Detect which cell encompasses the target text, then output its [X, Y] center coordinate. 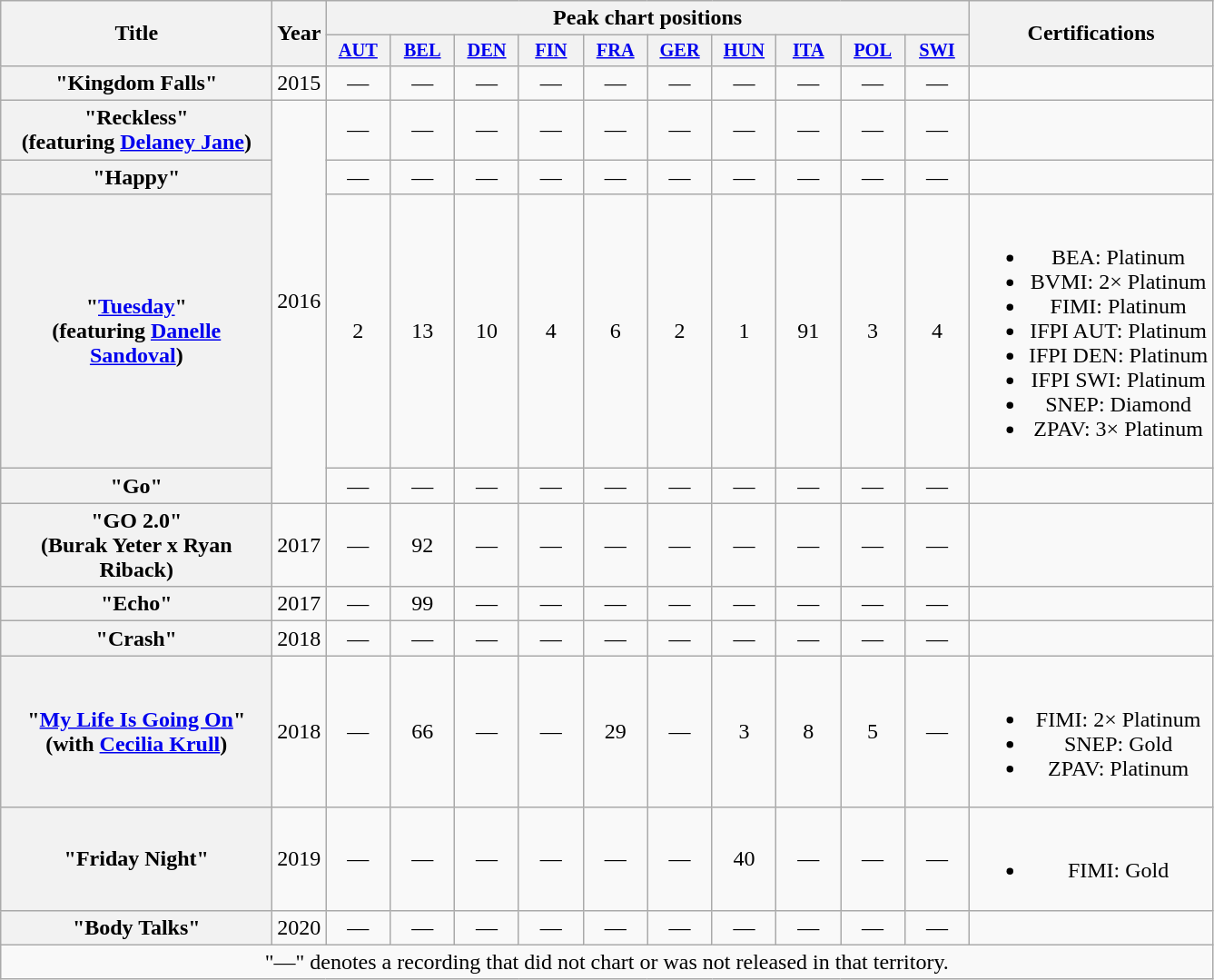
"My Life Is Going On"(with Cecilia Krull) [136, 732]
Certifications [1091, 34]
HUN [745, 51]
1 [745, 332]
GER [679, 51]
BEA: PlatinumBVMI: 2× PlatinumFIMI: PlatinumIFPI AUT: PlatinumIFPI DEN: PlatinumIFPI SWI: PlatinumSNEP: DiamondZPAV: 3× Platinum [1091, 332]
92 [423, 545]
"Reckless"(featuring Delaney Jane) [136, 131]
DEN [487, 51]
FIN [550, 51]
FRA [616, 51]
99 [423, 604]
FIMI: 2× PlatinumSNEP: GoldZPAV: Platinum [1091, 732]
FIMI: Gold [1091, 859]
2015 [300, 83]
"Kingdom Falls" [136, 83]
AUT [358, 51]
6 [616, 332]
2019 [300, 859]
10 [487, 332]
"—" denotes a recording that did not chart or was not released in that territory. [607, 962]
BEL [423, 51]
8 [808, 732]
Year [300, 34]
"Echo" [136, 604]
SWI [937, 51]
2016 [300, 302]
29 [616, 732]
"Tuesday"(featuring Danelle Sandoval) [136, 332]
"GO 2.0"(Burak Yeter x Ryan Riback) [136, 545]
2020 [300, 927]
40 [745, 859]
91 [808, 332]
5 [873, 732]
"Go" [136, 486]
ITA [808, 51]
13 [423, 332]
66 [423, 732]
"Friday Night" [136, 859]
"Body Talks" [136, 927]
POL [873, 51]
"Crash" [136, 638]
Title [136, 34]
Peak chart positions [648, 18]
"Happy" [136, 177]
